Return (x, y) of the center of cell containing provided text 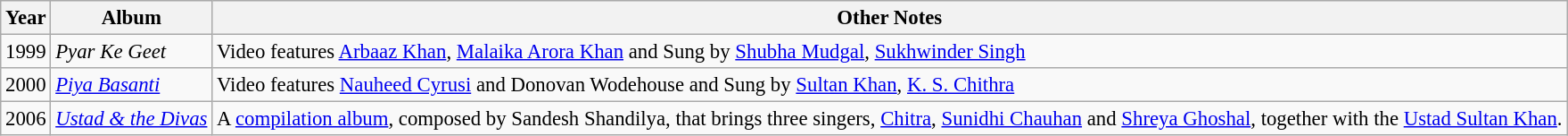
Year (26, 18)
Piya Basanti (132, 85)
Album (132, 18)
Pyar Ke Geet (132, 52)
2000 (26, 85)
Other Notes (890, 18)
2006 (26, 119)
1999 (26, 52)
Ustad & the Divas (132, 119)
Video features Nauheed Cyrusi and Donovan Wodehouse and Sung by Sultan Khan, K. S. Chithra (890, 85)
Video features Arbaaz Khan, Malaika Arora Khan and Sung by Shubha Mudgal, Sukhwinder Singh (890, 52)
